Return (X, Y) of the center of cell containing provided text 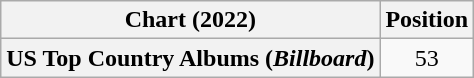
US Top Country Albums (Billboard) (190, 58)
53 (427, 58)
Position (427, 20)
Chart (2022) (190, 20)
